Locate the cell with the specified text and output its (X, Y) center coordinate. 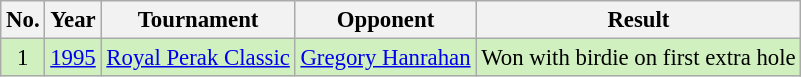
Won with birdie on first extra hole (638, 58)
Year (73, 20)
No. (23, 20)
Opponent (386, 20)
Royal Perak Classic (198, 58)
Tournament (198, 20)
Gregory Hanrahan (386, 58)
1 (23, 58)
Result (638, 20)
1995 (73, 58)
